For the text-containing cell, return its midpoint in (x, y) coordinate format. 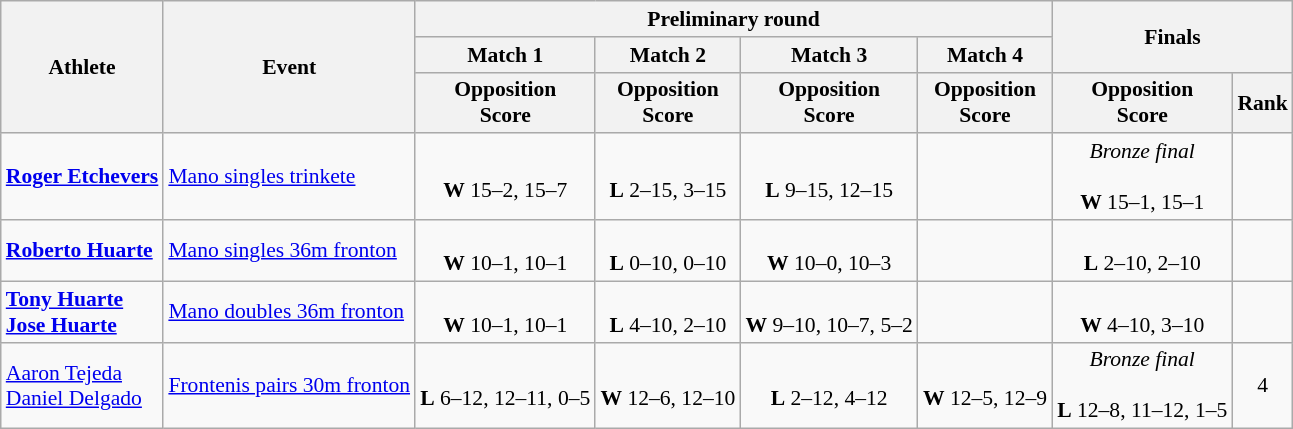
Mano singles trinkete (289, 178)
Frontenis pairs 30m fronton (289, 386)
Roberto Huarte (82, 250)
L 2–12, 4–12 (828, 386)
Bronze finalL 12–8, 11–12, 1–5 (1142, 386)
Finals (1172, 36)
4 (1262, 386)
W 9–10, 10–7, 5–2 (828, 312)
L 0–10, 0–10 (668, 250)
Match 3 (828, 55)
L 2–15, 3–15 (668, 178)
Bronze finalW 15–1, 15–1 (1142, 178)
Roger Etchevers (82, 178)
Match 4 (985, 55)
W 15–2, 15–7 (505, 178)
Match 2 (668, 55)
W 12–6, 12–10 (668, 386)
W 4–10, 3–10 (1142, 312)
Mano doubles 36m fronton (289, 312)
Tony HuarteJose Huarte (82, 312)
Event (289, 67)
Rank (1262, 102)
L 6–12, 12–11, 0–5 (505, 386)
Aaron TejedaDaniel Delgado (82, 386)
Preliminary round (734, 19)
L 2–10, 2–10 (1142, 250)
Athlete (82, 67)
L 9–15, 12–15 (828, 178)
Mano singles 36m fronton (289, 250)
L 4–10, 2–10 (668, 312)
W 10–0, 10–3 (828, 250)
W 12–5, 12–9 (985, 386)
Match 1 (505, 55)
